Determine the [x, y] coordinate at the center of the cell enclosing the given text.  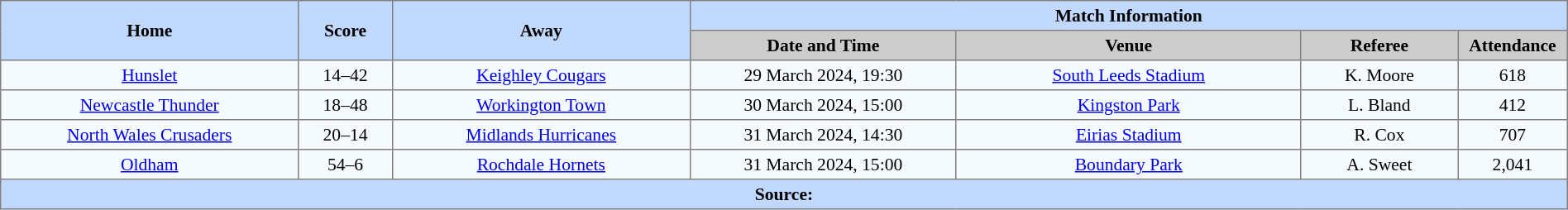
Kingston Park [1128, 105]
18–48 [346, 105]
R. Cox [1379, 135]
K. Moore [1379, 75]
Rochdale Hornets [541, 165]
South Leeds Stadium [1128, 75]
Newcastle Thunder [150, 105]
Date and Time [823, 45]
Source: [784, 194]
707 [1513, 135]
Home [150, 31]
31 March 2024, 14:30 [823, 135]
Hunslet [150, 75]
14–42 [346, 75]
Boundary Park [1128, 165]
29 March 2024, 19:30 [823, 75]
Attendance [1513, 45]
Midlands Hurricanes [541, 135]
Eirias Stadium [1128, 135]
Venue [1128, 45]
Keighley Cougars [541, 75]
618 [1513, 75]
54–6 [346, 165]
L. Bland [1379, 105]
Workington Town [541, 105]
20–14 [346, 135]
North Wales Crusaders [150, 135]
A. Sweet [1379, 165]
412 [1513, 105]
30 March 2024, 15:00 [823, 105]
Score [346, 31]
31 March 2024, 15:00 [823, 165]
Away [541, 31]
Referee [1379, 45]
2,041 [1513, 165]
Match Information [1128, 16]
Oldham [150, 165]
